For the text-containing cell, return its midpoint in (x, y) coordinate format. 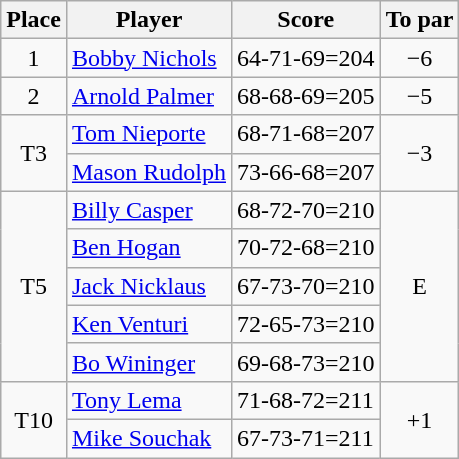
68-68-69=205 (306, 96)
67-73-70=210 (306, 286)
T3 (34, 153)
Ben Hogan (148, 248)
72-65-73=210 (306, 324)
67-73-71=211 (306, 438)
To par (420, 20)
71-68-72=211 (306, 400)
Bobby Nichols (148, 58)
Player (148, 20)
Place (34, 20)
Ken Venturi (148, 324)
69-68-73=210 (306, 362)
Tony Lema (148, 400)
Jack Nicklaus (148, 286)
68-71-68=207 (306, 134)
+1 (420, 419)
68-72-70=210 (306, 210)
Tom Nieporte (148, 134)
−3 (420, 153)
Billy Casper (148, 210)
Bo Wininger (148, 362)
E (420, 286)
2 (34, 96)
70-72-68=210 (306, 248)
Mason Rudolph (148, 172)
Arnold Palmer (148, 96)
−5 (420, 96)
Score (306, 20)
1 (34, 58)
T5 (34, 286)
73-66-68=207 (306, 172)
Mike Souchak (148, 438)
T10 (34, 419)
−6 (420, 58)
64-71-69=204 (306, 58)
